From the cell containing the given text, extract its center point as [x, y] coordinate. 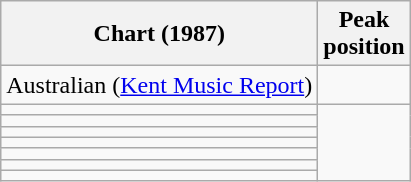
Chart (1987) [160, 34]
Peakposition [364, 34]
Australian (Kent Music Report) [160, 85]
